Pinpoint the cell where the given text exists, returning its (x, y) midpoint coordinate. 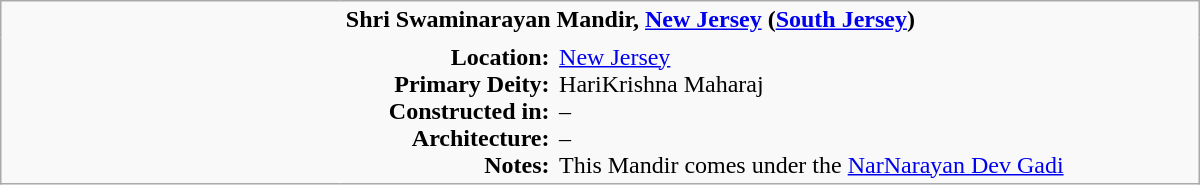
Shri Swaminarayan Mandir, New Jersey (South Jersey) (770, 20)
New Jersey HariKrishna Maharaj – – This Mandir comes under the NarNarayan Dev Gadi (876, 110)
Location:Primary Deity:Constructed in:Architecture:Notes: (448, 110)
